Detect which cell encompasses the target text, then output its [x, y] center coordinate. 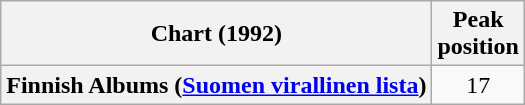
Peakposition [478, 34]
Chart (1992) [216, 34]
17 [478, 85]
Finnish Albums (Suomen virallinen lista) [216, 85]
